Return (x, y) of the center of cell containing provided text 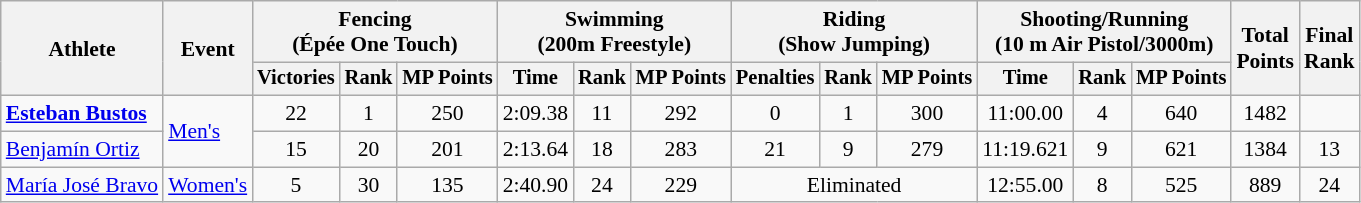
5 (296, 185)
Shooting/Running(10 m Air Pistol/3000m) (1104, 32)
283 (681, 150)
Victories (296, 79)
Event (208, 48)
279 (927, 150)
2:40.90 (536, 185)
TotalPoints (1265, 48)
13 (1330, 150)
11:19.621 (1025, 150)
4 (1102, 114)
FinalRank (1330, 48)
1384 (1265, 150)
18 (602, 150)
12:55.00 (1025, 185)
Eliminated (854, 185)
229 (681, 185)
2:13.64 (536, 150)
Athlete (82, 48)
292 (681, 114)
525 (1181, 185)
889 (1265, 185)
Riding (Show Jumping) (854, 32)
250 (447, 114)
300 (927, 114)
Men's (208, 132)
Swimming (200m Freestyle) (614, 32)
María José Bravo (82, 185)
1482 (1265, 114)
135 (447, 185)
8 (1102, 185)
21 (775, 150)
640 (1181, 114)
201 (447, 150)
15 (296, 150)
Esteban Bustos (82, 114)
Benjamín Ortiz (82, 150)
Penalties (775, 79)
11 (602, 114)
2:09.38 (536, 114)
30 (369, 185)
11:00.00 (1025, 114)
20 (369, 150)
0 (775, 114)
Fencing (Épée One Touch) (374, 32)
621 (1181, 150)
22 (296, 114)
Women's (208, 185)
